Locate the cell with the specified text and output its (X, Y) center coordinate. 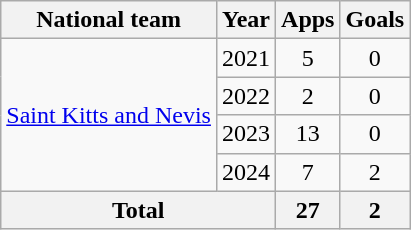
7 (308, 172)
Year (246, 20)
2023 (246, 134)
Apps (308, 20)
2022 (246, 96)
5 (308, 58)
13 (308, 134)
Saint Kitts and Nevis (109, 115)
Total (138, 210)
2021 (246, 58)
National team (109, 20)
2024 (246, 172)
Goals (375, 20)
27 (308, 210)
